Scan for the cell matching the given text and deliver its [x, y] coordinate at center. 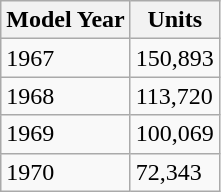
72,343 [174, 172]
1967 [66, 58]
150,893 [174, 58]
1968 [66, 96]
Model Year [66, 20]
1969 [66, 134]
113,720 [174, 96]
Units [174, 20]
1970 [66, 172]
100,069 [174, 134]
